Return the [x, y] coordinate for the center point of the cell that contains the specified text.  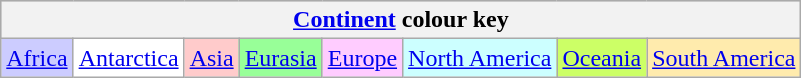
Oceania [602, 58]
North America [480, 58]
South America [724, 58]
Continent colour key [401, 20]
Eurasia [280, 58]
Asia [212, 58]
Africa [37, 58]
Europe [362, 58]
Antarctica [128, 58]
